Determine the [x, y] coordinate at the center of the cell enclosing the given text.  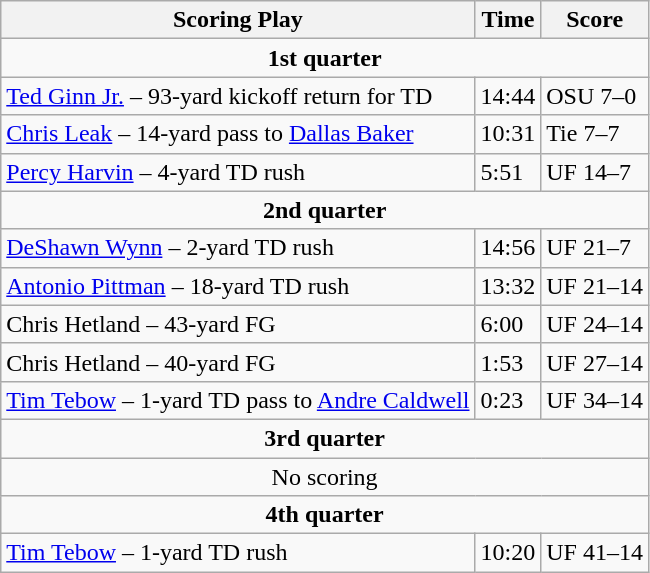
14:44 [508, 96]
2nd quarter [325, 210]
4th quarter [325, 515]
OSU 7–0 [595, 96]
UF 21–7 [595, 248]
UF 41–14 [595, 553]
10:20 [508, 553]
UF 34–14 [595, 400]
Chris Hetland – 40-yard FG [238, 362]
Tim Tebow – 1-yard TD pass to Andre Caldwell [238, 400]
Time [508, 20]
14:56 [508, 248]
No scoring [325, 477]
5:51 [508, 172]
UF 14–7 [595, 172]
DeShawn Wynn – 2-yard TD rush [238, 248]
UF 24–14 [595, 324]
Ted Ginn Jr. – 93-yard kickoff return for TD [238, 96]
Chris Hetland – 43-yard FG [238, 324]
3rd quarter [325, 438]
6:00 [508, 324]
1:53 [508, 362]
Tie 7–7 [595, 134]
Percy Harvin – 4-yard TD rush [238, 172]
Score [595, 20]
Scoring Play [238, 20]
UF 27–14 [595, 362]
0:23 [508, 400]
13:32 [508, 286]
10:31 [508, 134]
Antonio Pittman – 18-yard TD rush [238, 286]
Tim Tebow – 1-yard TD rush [238, 553]
Chris Leak – 14-yard pass to Dallas Baker [238, 134]
1st quarter [325, 58]
UF 21–14 [595, 286]
